Extract the [x, y] coordinate from the center of the cell holding the provided text.  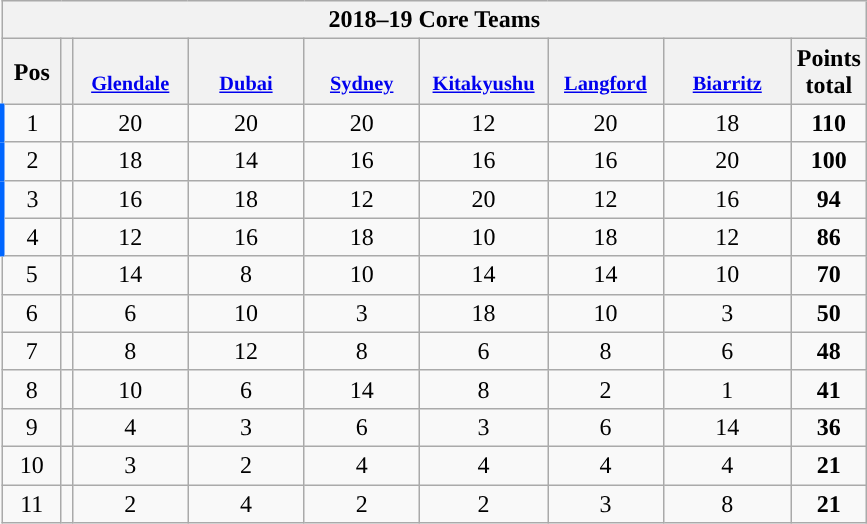
94 [828, 199]
Pos [32, 72]
5 [32, 275]
Kitakyushu [484, 72]
70 [828, 275]
48 [828, 351]
Pointstotal [828, 72]
50 [828, 313]
7 [32, 351]
86 [828, 237]
11 [32, 503]
Langford [606, 72]
9 [32, 427]
36 [828, 427]
41 [828, 389]
2018–19 Core Teams [434, 20]
Biarritz [727, 72]
100 [828, 161]
Dubai [246, 72]
110 [828, 123]
Sydney [362, 72]
Glendale [130, 72]
